Capture the cell that displays the provided text and extract its [X, Y] central coordinate. 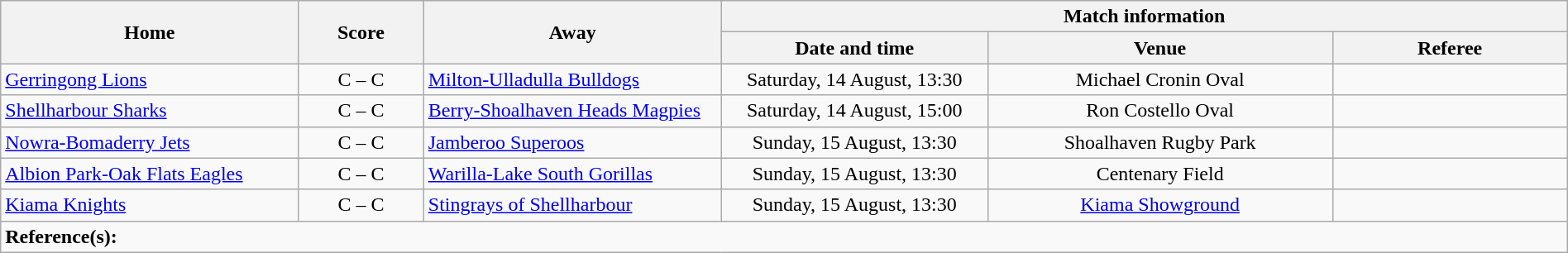
Referee [1450, 48]
Kiama Knights [150, 205]
Ron Costello Oval [1159, 111]
Shoalhaven Rugby Park [1159, 142]
Score [361, 32]
Warilla-Lake South Gorillas [572, 174]
Kiama Showground [1159, 205]
Shellharbour Sharks [150, 111]
Milton-Ulladulla Bulldogs [572, 79]
Stingrays of Shellharbour [572, 205]
Reference(s): [784, 236]
Michael Cronin Oval [1159, 79]
Venue [1159, 48]
Albion Park-Oak Flats Eagles [150, 174]
Berry-Shoalhaven Heads Magpies [572, 111]
Date and time [854, 48]
Saturday, 14 August, 13:30 [854, 79]
Jamberoo Superoos [572, 142]
Home [150, 32]
Gerringong Lions [150, 79]
Centenary Field [1159, 174]
Saturday, 14 August, 15:00 [854, 111]
Match information [1145, 17]
Away [572, 32]
Nowra-Bomaderry Jets [150, 142]
